Capture the cell that displays the provided text and extract its [X, Y] central coordinate. 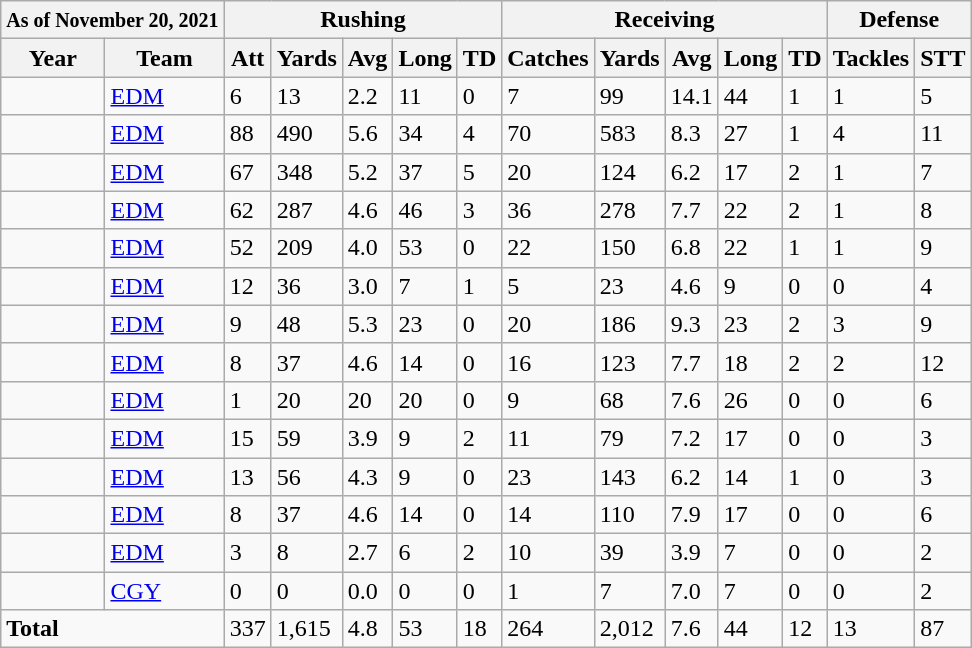
68 [630, 400]
1,615 [306, 629]
186 [630, 324]
48 [306, 324]
0.0 [368, 591]
Rushing [363, 20]
2.2 [368, 96]
88 [248, 134]
4.8 [368, 629]
2,012 [630, 629]
34 [425, 134]
7.9 [692, 515]
Catches [548, 58]
264 [548, 629]
Total [112, 629]
56 [306, 477]
2.7 [368, 553]
7.0 [692, 591]
583 [630, 134]
15 [248, 438]
87 [943, 629]
124 [630, 172]
123 [630, 362]
4.0 [368, 248]
490 [306, 134]
7.2 [692, 438]
6.8 [692, 248]
99 [630, 96]
5.3 [368, 324]
39 [630, 553]
70 [548, 134]
5.6 [368, 134]
67 [248, 172]
46 [425, 210]
27 [750, 134]
337 [248, 629]
Team [164, 58]
16 [548, 362]
Att [248, 58]
9.3 [692, 324]
110 [630, 515]
79 [630, 438]
62 [248, 210]
143 [630, 477]
5.2 [368, 172]
Year [53, 58]
STT [943, 58]
14.1 [692, 96]
278 [630, 210]
8.3 [692, 134]
150 [630, 248]
26 [750, 400]
10 [548, 553]
348 [306, 172]
3.0 [368, 286]
Tackles [871, 58]
Defense [899, 20]
209 [306, 248]
CGY [164, 591]
287 [306, 210]
52 [248, 248]
59 [306, 438]
Receiving [664, 20]
4.3 [368, 477]
As of November 20, 2021 [112, 20]
